For the text-containing cell, return its midpoint in [x, y] coordinate format. 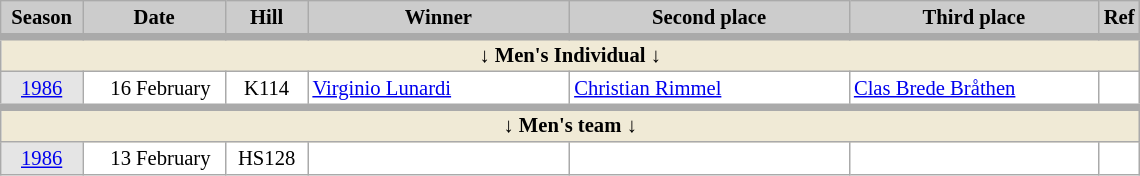
Second place [709, 18]
Third place [974, 18]
16 February [154, 88]
13 February [154, 158]
Clas Brede Bråthen [974, 88]
Winner [439, 18]
↓ Men's team ↓ [570, 124]
Hill [267, 18]
Virginio Lunardi [439, 88]
↓ Men's Individual ↓ [570, 54]
K114 [267, 88]
Christian Rimmel [709, 88]
HS128 [267, 158]
Season [42, 18]
Date [154, 18]
Ref [1120, 18]
